Capture the cell that displays the provided text and extract its [X, Y] central coordinate. 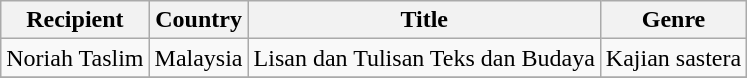
Genre [673, 20]
Country [198, 20]
Recipient [75, 20]
Malaysia [198, 58]
Noriah Taslim [75, 58]
Title [424, 20]
Kajian sastera [673, 58]
Lisan dan Tulisan Teks dan Budaya [424, 58]
